For the text-containing cell, return its midpoint in [x, y] coordinate format. 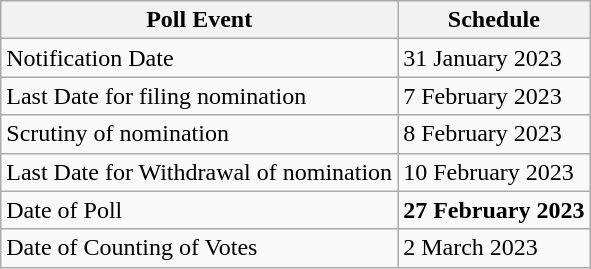
Schedule [494, 20]
10 February 2023 [494, 172]
Scrutiny of nomination [200, 134]
31 January 2023 [494, 58]
Date of Poll [200, 210]
Last Date for filing nomination [200, 96]
8 February 2023 [494, 134]
2 March 2023 [494, 248]
Poll Event [200, 20]
27 February 2023 [494, 210]
Last Date for Withdrawal of nomination [200, 172]
Notification Date [200, 58]
Date of Counting of Votes [200, 248]
7 February 2023 [494, 96]
